Capture the cell that displays the provided text and extract its [X, Y] central coordinate. 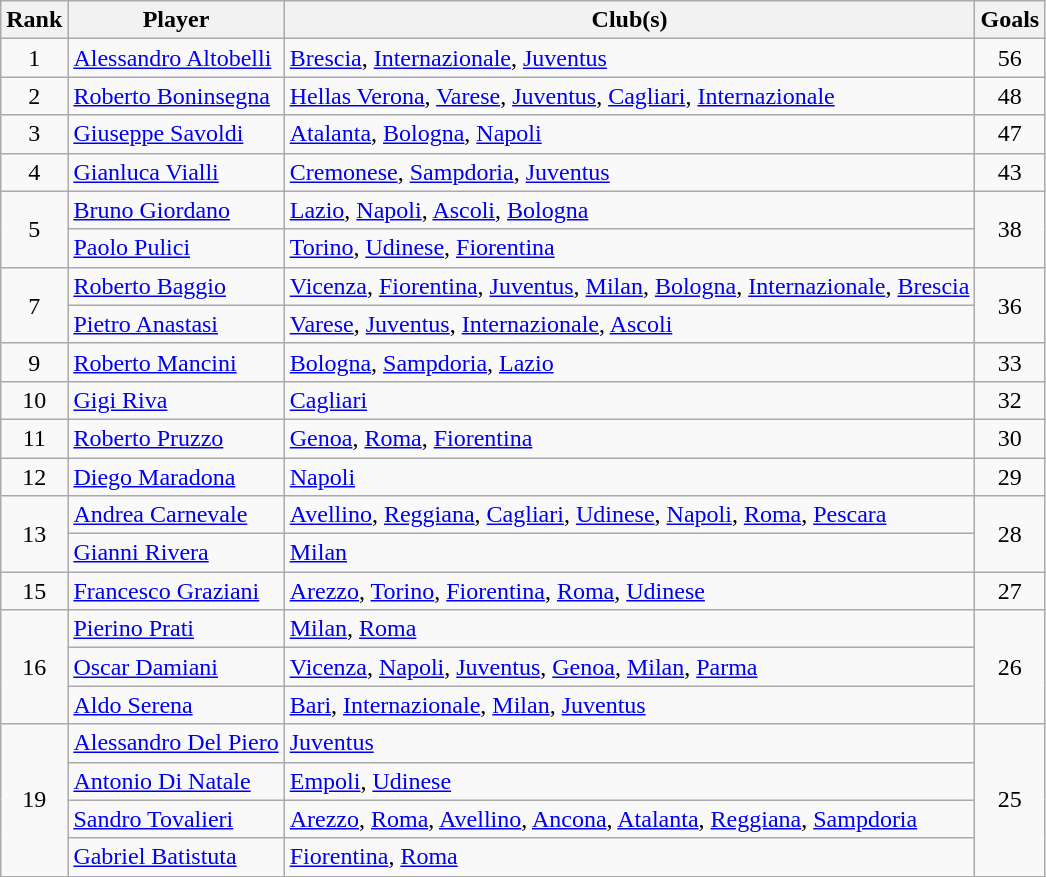
3 [34, 134]
47 [1010, 134]
Andrea Carnevale [176, 515]
33 [1010, 362]
Avellino, Reggiana, Cagliari, Udinese, Napoli, Roma, Pescara [630, 515]
29 [1010, 477]
Milan [630, 553]
48 [1010, 96]
36 [1010, 305]
Aldo Serena [176, 705]
15 [34, 591]
27 [1010, 591]
9 [34, 362]
Oscar Damiani [176, 667]
25 [1010, 800]
Genoa, Roma, Fiorentina [630, 438]
Varese, Juventus, Internazionale, Ascoli [630, 324]
Gabriel Batistuta [176, 857]
7 [34, 305]
Lazio, Napoli, Ascoli, Bologna [630, 210]
Juventus [630, 743]
Arezzo, Roma, Avellino, Ancona, Atalanta, Reggiana, Sampdoria [630, 819]
Giuseppe Savoldi [176, 134]
Bruno Giordano [176, 210]
Roberto Boninsegna [176, 96]
Bari, Internazionale, Milan, Juventus [630, 705]
Bologna, Sampdoria, Lazio [630, 362]
Napoli [630, 477]
Vicenza, Fiorentina, Juventus, Milan, Bologna, Internazionale, Brescia [630, 286]
56 [1010, 58]
Club(s) [630, 20]
13 [34, 534]
Atalanta, Bologna, Napoli [630, 134]
Francesco Graziani [176, 591]
Alessandro Del Piero [176, 743]
4 [34, 172]
26 [1010, 667]
1 [34, 58]
Brescia, Internazionale, Juventus [630, 58]
Roberto Baggio [176, 286]
Gianni Rivera [176, 553]
Rank [34, 20]
Milan, Roma [630, 629]
Gianluca Vialli [176, 172]
Antonio Di Natale [176, 781]
Fiorentina, Roma [630, 857]
Cagliari [630, 400]
Roberto Pruzzo [176, 438]
Paolo Pulici [176, 248]
28 [1010, 534]
38 [1010, 229]
10 [34, 400]
Alessandro Altobelli [176, 58]
Diego Maradona [176, 477]
16 [34, 667]
43 [1010, 172]
Pietro Anastasi [176, 324]
Roberto Mancini [176, 362]
11 [34, 438]
2 [34, 96]
Hellas Verona, Varese, Juventus, Cagliari, Internazionale [630, 96]
32 [1010, 400]
30 [1010, 438]
Player [176, 20]
Goals [1010, 20]
Gigi Riva [176, 400]
Cremonese, Sampdoria, Juventus [630, 172]
Torino, Udinese, Fiorentina [630, 248]
19 [34, 800]
Pierino Prati [176, 629]
Vicenza, Napoli, Juventus, Genoa, Milan, Parma [630, 667]
Empoli, Udinese [630, 781]
12 [34, 477]
Arezzo, Torino, Fiorentina, Roma, Udinese [630, 591]
5 [34, 229]
Sandro Tovalieri [176, 819]
